Provide the [x, y] coordinate of the cell's center where the given text is located.  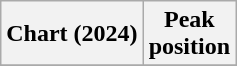
Peakposition [189, 34]
Chart (2024) [72, 34]
